Extract the [x, y] coordinate from the center of the cell holding the provided text.  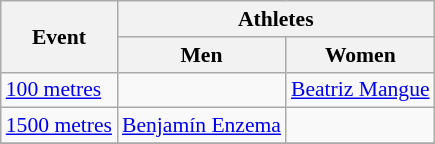
Event [59, 36]
Benjamín Enzema [202, 126]
1500 metres [59, 126]
100 metres [59, 90]
Men [202, 55]
Women [360, 55]
Beatriz Mangue [360, 90]
Athletes [276, 19]
